Capture the cell that displays the provided text and extract its (x, y) central coordinate. 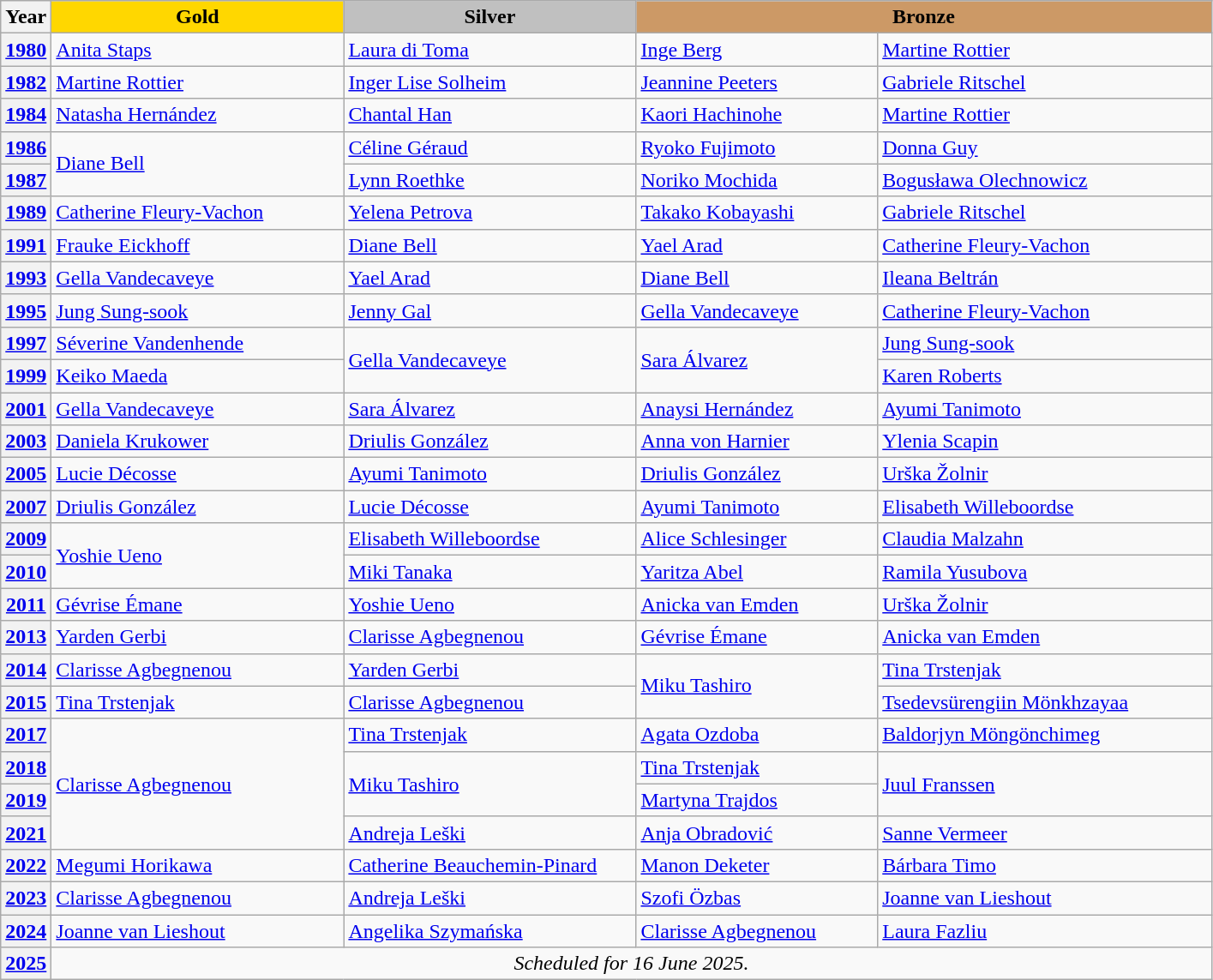
Catherine Beauchemin-Pinard (490, 865)
1986 (26, 147)
1991 (26, 245)
Bárbara Timo (1044, 865)
2022 (26, 865)
1993 (26, 278)
Ryoko Fujimoto (757, 147)
Yelena Petrova (490, 213)
2014 (26, 670)
Gold (197, 17)
Natasha Hernández (197, 115)
Anna von Harnier (757, 442)
Ramila Yusubova (1044, 572)
1997 (26, 343)
Frauke Eickhoff (197, 245)
Laura di Toma (490, 50)
Chantal Han (490, 115)
1995 (26, 310)
1980 (26, 50)
Tsedevsürengiin Mönkhzayaa (1044, 702)
Year (26, 17)
Angelika Szymańska (490, 930)
Lynn Roethke (490, 180)
Inge Berg (757, 50)
Donna Guy (1044, 147)
2023 (26, 898)
2005 (26, 474)
Daniela Krukower (197, 442)
Martyna Trajdos (757, 800)
Karen Roberts (1044, 376)
2018 (26, 767)
Laura Fazliu (1044, 930)
2003 (26, 442)
Juul Franssen (1044, 784)
Alice Schlesinger (757, 539)
Miki Tanaka (490, 572)
2011 (26, 604)
Jenny Gal (490, 310)
2009 (26, 539)
Keiko Maeda (197, 376)
Bronze (924, 17)
2010 (26, 572)
Ylenia Scapin (1044, 442)
2015 (26, 702)
Takako Kobayashi (757, 213)
Anaysi Hernández (757, 409)
2025 (26, 964)
Scheduled for 16 June 2025. (631, 964)
2019 (26, 800)
2001 (26, 409)
2007 (26, 507)
Bogusława Olechnowicz (1044, 180)
Ileana Beltrán (1044, 278)
2013 (26, 637)
1982 (26, 82)
1984 (26, 115)
Jeannine Peeters (757, 82)
Anja Obradović (757, 833)
Szofi Özbas (757, 898)
2021 (26, 833)
Séverine Vandenhende (197, 343)
Inger Lise Solheim (490, 82)
Noriko Mochida (757, 180)
Manon Deketer (757, 865)
2017 (26, 735)
Silver (490, 17)
Sanne Vermeer (1044, 833)
Claudia Malzahn (1044, 539)
Kaori Hachinohe (757, 115)
Anita Staps (197, 50)
Agata Ozdoba (757, 735)
1999 (26, 376)
Baldorjyn Möngönchimeg (1044, 735)
1987 (26, 180)
1989 (26, 213)
2024 (26, 930)
Céline Géraud (490, 147)
Megumi Horikawa (197, 865)
Yaritza Abel (757, 572)
